Pinpoint the cell where the given text exists, returning its (x, y) midpoint coordinate. 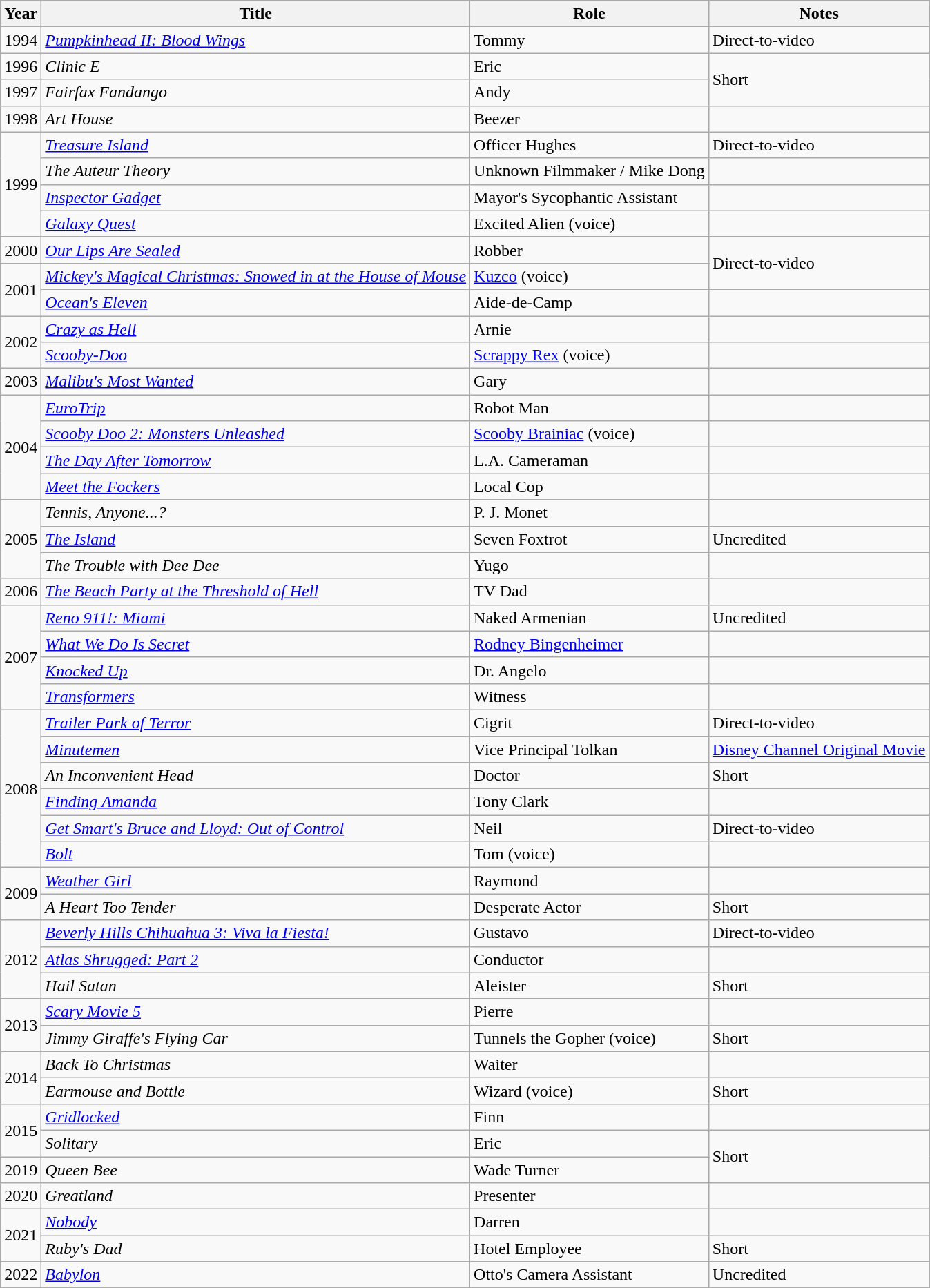
2003 (21, 382)
Trailer Park of Terror (255, 723)
2004 (21, 447)
Malibu's Most Wanted (255, 382)
Excited Alien (voice) (590, 224)
Local Cop (590, 487)
Yugo (590, 565)
Treasure Island (255, 145)
2000 (21, 250)
1999 (21, 184)
L.A. Cameraman (590, 460)
Gary (590, 382)
Wade Turner (590, 1170)
Mickey's Magical Christmas: Snowed in at the House of Mouse (255, 276)
Tom (voice) (590, 855)
Robot Man (590, 408)
Galaxy Quest (255, 224)
Beezer (590, 119)
Nobody (255, 1222)
EuroTrip (255, 408)
Presenter (590, 1196)
P. J. Monet (590, 513)
Kuzco (voice) (590, 276)
Transformers (255, 696)
The Auteur Theory (255, 171)
Tommy (590, 40)
Scrappy Rex (voice) (590, 355)
Tunnels the Gopher (voice) (590, 1038)
1994 (21, 40)
Officer Hughes (590, 145)
Clinic E (255, 66)
Gridlocked (255, 1117)
Robber (590, 250)
Witness (590, 696)
2009 (21, 894)
Scooby Doo 2: Monsters Unleashed (255, 434)
Gustavo (590, 933)
2020 (21, 1196)
Role (590, 14)
Neil (590, 828)
Andy (590, 92)
Arnie (590, 329)
Raymond (590, 881)
Ruby's Dad (255, 1249)
2001 (21, 289)
The Trouble with Dee Dee (255, 565)
Knocked Up (255, 670)
An Inconvenient Head (255, 776)
Get Smart's Bruce and Lloyd: Out of Control (255, 828)
Finn (590, 1117)
Back To Christmas (255, 1064)
Art House (255, 119)
Year (21, 14)
Cigrit (590, 723)
A Heart Too Tender (255, 907)
Darren (590, 1222)
1997 (21, 92)
Weather Girl (255, 881)
Pierre (590, 1012)
1996 (21, 66)
2006 (21, 592)
2013 (21, 1025)
Babylon (255, 1275)
Inspector Gadget (255, 197)
Reno 911!: Miami (255, 618)
What We Do Is Secret (255, 644)
2007 (21, 657)
Vice Principal Tolkan (590, 749)
The Island (255, 539)
Earmouse and Bottle (255, 1091)
Solitary (255, 1143)
Unknown Filmmaker / Mike Dong (590, 171)
Tony Clark (590, 802)
Disney Channel Original Movie (819, 749)
Wizard (voice) (590, 1091)
Mayor's Sycophantic Assistant (590, 197)
2022 (21, 1275)
Conductor (590, 959)
Aide-de-Camp (590, 302)
Ocean's Eleven (255, 302)
2008 (21, 788)
2005 (21, 539)
Beverly Hills Chihuahua 3: Viva la Fiesta! (255, 933)
Dr. Angelo (590, 670)
2019 (21, 1170)
Queen Bee (255, 1170)
The Day After Tomorrow (255, 460)
Scary Movie 5 (255, 1012)
2012 (21, 959)
Tennis, Anyone...? (255, 513)
Waiter (590, 1064)
Jimmy Giraffe's Flying Car (255, 1038)
2021 (21, 1236)
Greatland (255, 1196)
2014 (21, 1077)
TV Dad (590, 592)
Bolt (255, 855)
2002 (21, 342)
Desperate Actor (590, 907)
Scooby Brainiac (voice) (590, 434)
The Beach Party at the Threshold of Hell (255, 592)
Notes (819, 14)
Our Lips Are Sealed (255, 250)
Crazy as Hell (255, 329)
Seven Foxtrot (590, 539)
Hotel Employee (590, 1249)
Hail Satan (255, 986)
Doctor (590, 776)
Meet the Fockers (255, 487)
2015 (21, 1130)
Scooby-Doo (255, 355)
Naked Armenian (590, 618)
Fairfax Fandango (255, 92)
Minutemen (255, 749)
Atlas Shrugged: Part 2 (255, 959)
Finding Amanda (255, 802)
Aleister (590, 986)
Title (255, 14)
Otto's Camera Assistant (590, 1275)
Pumpkinhead II: Blood Wings (255, 40)
Rodney Bingenheimer (590, 644)
1998 (21, 119)
